Identify which cell holds the provided text, then report its (X, Y) central coordinate. 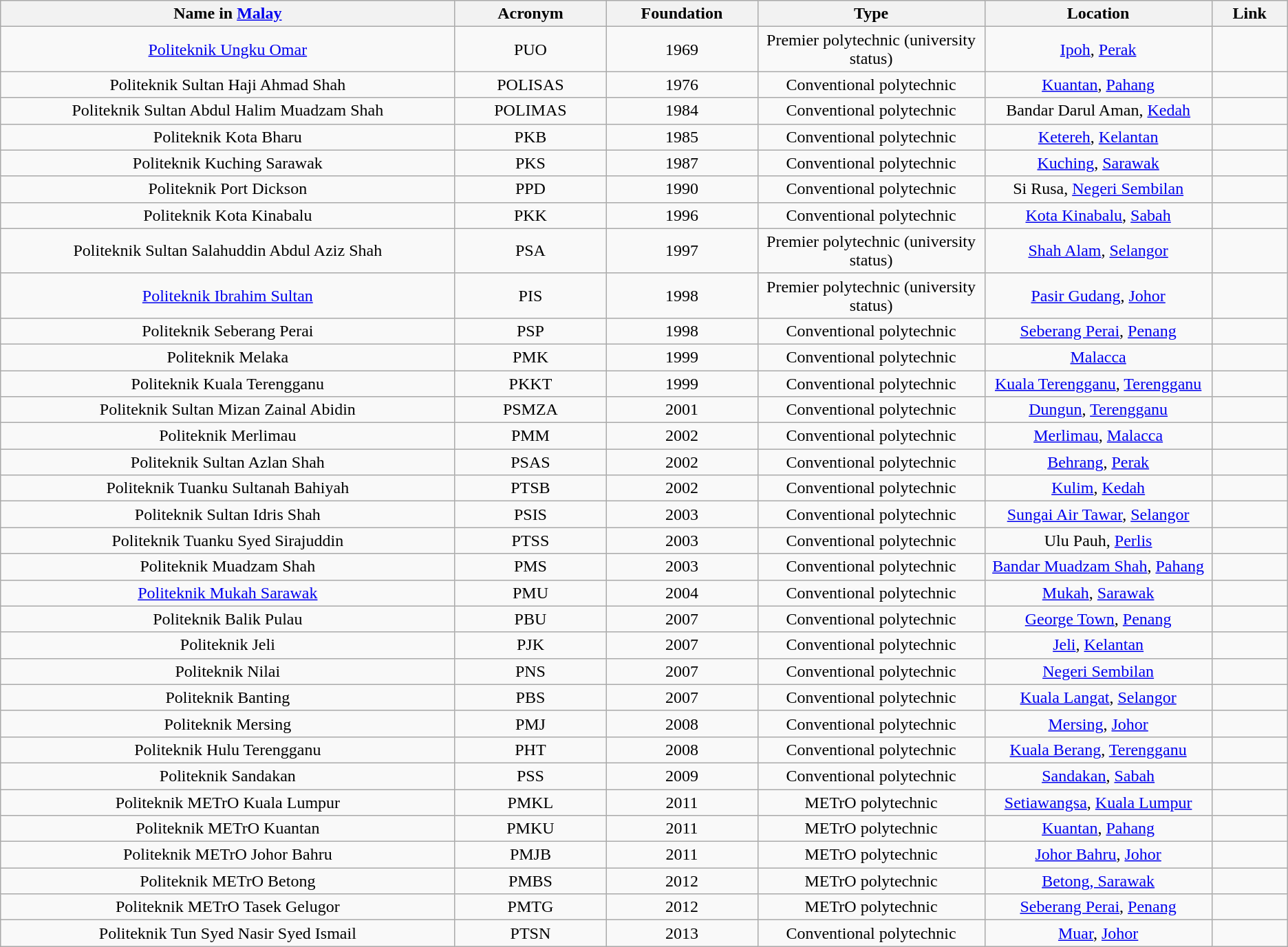
PMKL (530, 803)
Politeknik Kuching Sarawak (228, 163)
Merlimau, Malacca (1098, 436)
2001 (682, 410)
Kuching, Sarawak (1098, 163)
PPD (530, 189)
Politeknik Merlimau (228, 436)
Betong, Sarawak (1098, 881)
2013 (682, 933)
PKKT (530, 383)
Kuala Terengganu, Terengganu (1098, 383)
Politeknik Banting (228, 697)
PMKU (530, 829)
1987 (682, 163)
PTSB (530, 488)
Politeknik METrO Betong (228, 881)
Politeknik Sultan Abdul Halim Muadzam Shah (228, 111)
Bandar Darul Aman, Kedah (1098, 111)
Politeknik Sultan Idris Shah (228, 514)
Malacca (1098, 357)
Sandakan, Sabah (1098, 776)
Negeri Sembilan (1098, 671)
PJK (530, 645)
1996 (682, 215)
Kuala Langat, Selangor (1098, 697)
PIS (530, 296)
Shah Alam, Selangor (1098, 250)
Politeknik METrO Kuantan (228, 829)
Politeknik METrO Tasek Gelugor (228, 907)
PKS (530, 163)
PKK (530, 215)
Politeknik Sultan Haji Ahmad Shah (228, 85)
PMJB (530, 855)
PMTG (530, 907)
PMM (530, 436)
Politeknik Kuala Terengganu (228, 383)
Politeknik Seberang Perai (228, 331)
Politeknik Jeli (228, 645)
Politeknik Mukah Sarawak (228, 593)
PTSN (530, 933)
Location (1098, 14)
Politeknik METrO Johor Bahru (228, 855)
Mukah, Sarawak (1098, 593)
Kuala Berang, Terengganu (1098, 750)
Muar, Johor (1098, 933)
PKB (530, 137)
Politeknik METrO Kuala Lumpur (228, 803)
Politeknik Balik Pulau (228, 619)
POLIMAS (530, 111)
2009 (682, 776)
Politeknik Tuanku Sultanah Bahiyah (228, 488)
PTSS (530, 541)
Politeknik Sultan Mizan Zainal Abidin (228, 410)
Politeknik Sultan Salahuddin Abdul Aziz Shah (228, 250)
1985 (682, 137)
Sungai Air Tawar, Selangor (1098, 514)
Ketereh, Kelantan (1098, 137)
Johor Bahru, Johor (1098, 855)
1976 (682, 85)
Politeknik Tun Syed Nasir Syed Ismail (228, 933)
PSIS (530, 514)
PSS (530, 776)
Kota Kinabalu, Sabah (1098, 215)
2004 (682, 593)
Name in Malay (228, 14)
Kulim, Kedah (1098, 488)
Foundation (682, 14)
PMU (530, 593)
PSA (530, 250)
Politeknik Tuanku Syed Sirajuddin (228, 541)
PMJ (530, 723)
Politeknik Nilai (228, 671)
1997 (682, 250)
PSAS (530, 462)
George Town, Penang (1098, 619)
Ulu Pauh, Perlis (1098, 541)
PUO (530, 50)
PBU (530, 619)
PSP (530, 331)
1969 (682, 50)
PHT (530, 750)
PBS (530, 697)
1990 (682, 189)
Bandar Muadzam Shah, Pahang (1098, 567)
Politeknik Sandakan (228, 776)
Politeknik Kota Bharu (228, 137)
PSMZA (530, 410)
Dungun, Terengganu (1098, 410)
POLISAS (530, 85)
Si Rusa, Negeri Sembilan (1098, 189)
Politeknik Sultan Azlan Shah (228, 462)
Politeknik Hulu Terengganu (228, 750)
Politeknik Ibrahim Sultan (228, 296)
Politeknik Kota Kinabalu (228, 215)
Link (1249, 14)
Politeknik Port Dickson (228, 189)
PMK (530, 357)
Ipoh, Perak (1098, 50)
Type (871, 14)
1984 (682, 111)
Politeknik Muadzam Shah (228, 567)
Pasir Gudang, Johor (1098, 296)
PNS (530, 671)
Jeli, Kelantan (1098, 645)
Acronym (530, 14)
Politeknik Mersing (228, 723)
Mersing, Johor (1098, 723)
PMBS (530, 881)
Setiawangsa, Kuala Lumpur (1098, 803)
Behrang, Perak (1098, 462)
Politeknik Ungku Omar (228, 50)
Politeknik Melaka (228, 357)
PMS (530, 567)
